Capture the cell that displays the provided text and extract its [X, Y] central coordinate. 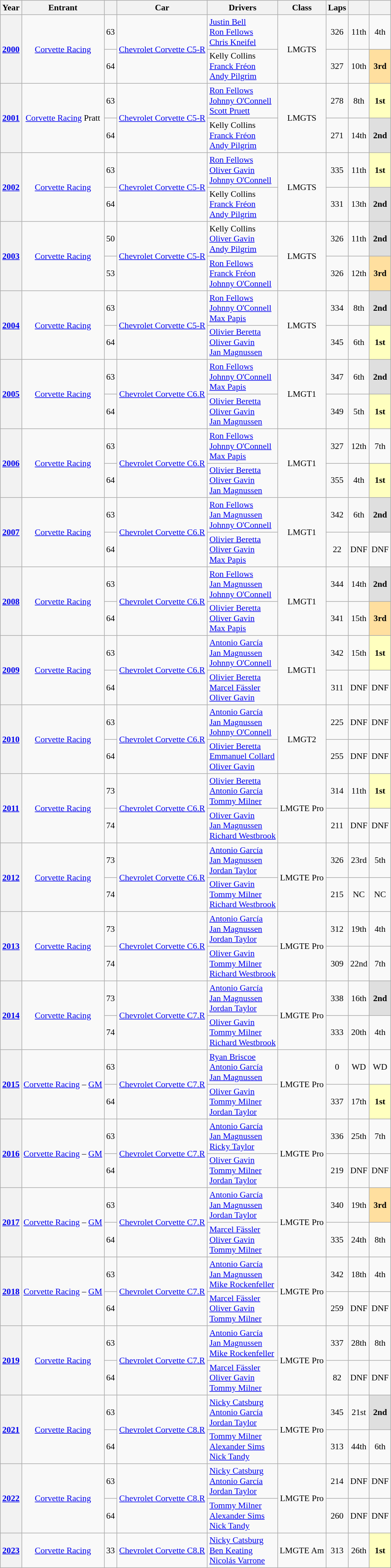
20th [359, 1033]
Ron Fellows Oliver Gavin Johnny O'Connell [242, 170]
2014 [11, 1015]
340 [337, 1205]
Corvette Racing Pratt [63, 118]
2015 [11, 1084]
336 [337, 1136]
314 [337, 791]
211 [337, 825]
344 [337, 584]
18th [359, 1274]
Kelly Collins Oliver Gavin Andy Pilgrim [242, 239]
33 [110, 1550]
278 [337, 101]
2018 [11, 1292]
Olivier Beretta Antonio García Tommy Milner [242, 791]
50 [110, 239]
16th [359, 998]
0 [337, 1068]
Year [11, 8]
225 [337, 722]
21st [359, 1413]
82 [337, 1378]
LMGTE Am [302, 1550]
23rd [359, 860]
311 [337, 688]
219 [337, 1170]
Ron Fellows Johnny O'Connell Scott Pruett [242, 101]
341 [337, 618]
331 [337, 205]
Laps [337, 8]
2005 [11, 394]
260 [337, 1516]
347 [337, 377]
2006 [11, 463]
24th [359, 1240]
10th [359, 66]
Drivers [242, 8]
309 [337, 964]
Nicky Catsburg Ben Keating Nicolás Varrone [242, 1550]
Entrant [63, 8]
2017 [11, 1222]
Justin Bell Ron Fellows Chris Kneifel [242, 32]
334 [337, 308]
2002 [11, 187]
28th [359, 1343]
2008 [11, 602]
215 [337, 895]
25th [359, 1136]
2000 [11, 49]
255 [337, 757]
349 [337, 412]
22 [337, 550]
2023 [11, 1550]
259 [337, 1309]
53 [110, 273]
271 [337, 135]
2003 [11, 257]
22nd [359, 964]
Olivier Beretta Emmanuel Collard Oliver Gavin [242, 757]
2019 [11, 1361]
2016 [11, 1154]
2009 [11, 670]
2011 [11, 809]
2007 [11, 532]
LMGT2 [302, 739]
2013 [11, 947]
2001 [11, 118]
Ron Fellows Franck Fréon Johnny O'Connell [242, 273]
355 [337, 480]
Oliver Gavin Jan Magnussen Richard Westbrook [242, 825]
Class [302, 8]
312 [337, 929]
Car [162, 8]
338 [337, 998]
2022 [11, 1499]
Ryan Briscoe Antonio García Jan Magnussen [242, 1068]
Antonio García Jan Magnussen Ricky Taylor [242, 1136]
13th [359, 205]
214 [337, 1481]
Olivier Beretta Marcel Fässler Oliver Gavin [242, 688]
2010 [11, 739]
2021 [11, 1429]
17th [359, 1102]
44th [359, 1447]
333 [337, 1033]
26th [359, 1550]
2012 [11, 877]
2004 [11, 325]
